For the text-containing cell, return its midpoint in (X, Y) coordinate format. 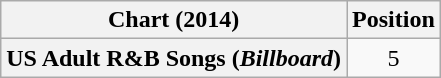
Position (394, 20)
Chart (2014) (174, 20)
US Adult R&B Songs (Billboard) (174, 58)
5 (394, 58)
